Return [X, Y] of the center of cell containing provided text 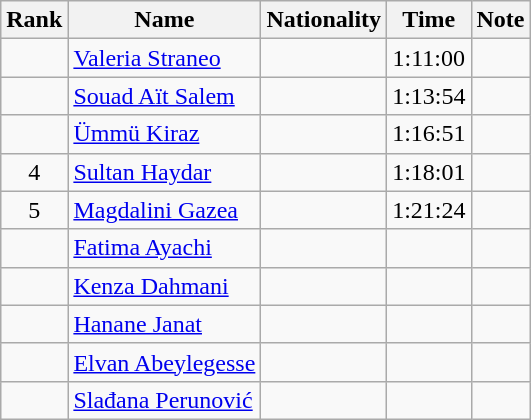
Sultan Haydar [164, 172]
Valeria Straneo [164, 58]
Elvan Abeylegesse [164, 362]
Fatima Ayachi [164, 248]
Rank [34, 20]
Note [500, 20]
Slađana Perunović [164, 400]
Name [164, 20]
1:16:51 [429, 134]
Kenza Dahmani [164, 286]
1:21:24 [429, 210]
Ümmü Kiraz [164, 134]
Nationality [324, 20]
Magdalini Gazea [164, 210]
5 [34, 210]
Time [429, 20]
1:18:01 [429, 172]
1:13:54 [429, 96]
Souad Aït Salem [164, 96]
4 [34, 172]
Hanane Janat [164, 324]
1:11:00 [429, 58]
